From the cell containing the given text, extract its center point as (X, Y) coordinate. 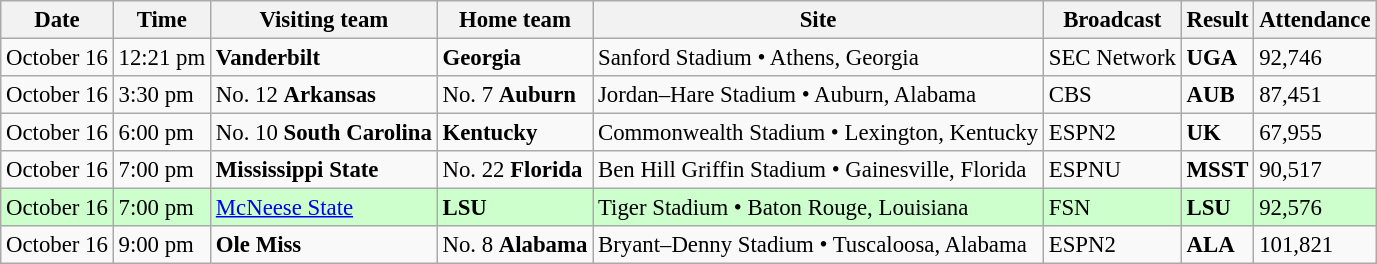
Commonwealth Stadium • Lexington, Kentucky (818, 133)
92,576 (1315, 208)
Tiger Stadium • Baton Rouge, Louisiana (818, 208)
UK (1218, 133)
No. 12 Arkansas (324, 95)
Kentucky (515, 133)
Home team (515, 20)
87,451 (1315, 95)
Date (57, 20)
Attendance (1315, 20)
CBS (1112, 95)
Sanford Stadium • Athens, Georgia (818, 58)
SEC Network (1112, 58)
No. 10 South Carolina (324, 133)
Time (162, 20)
No. 7 Auburn (515, 95)
MSST (1218, 170)
Site (818, 20)
McNeese State (324, 208)
92,746 (1315, 58)
Bryant–Denny Stadium • Tuscaloosa, Alabama (818, 245)
AUB (1218, 95)
12:21 pm (162, 58)
FSN (1112, 208)
Visiting team (324, 20)
Jordan–Hare Stadium • Auburn, Alabama (818, 95)
ESPNU (1112, 170)
Ole Miss (324, 245)
No. 8 Alabama (515, 245)
67,955 (1315, 133)
6:00 pm (162, 133)
Georgia (515, 58)
UGA (1218, 58)
101,821 (1315, 245)
Result (1218, 20)
90,517 (1315, 170)
9:00 pm (162, 245)
No. 22 Florida (515, 170)
Ben Hill Griffin Stadium • Gainesville, Florida (818, 170)
Vanderbilt (324, 58)
ALA (1218, 245)
Broadcast (1112, 20)
Mississippi State (324, 170)
3:30 pm (162, 95)
